Locate the cell with the specified text and output its [x, y] center coordinate. 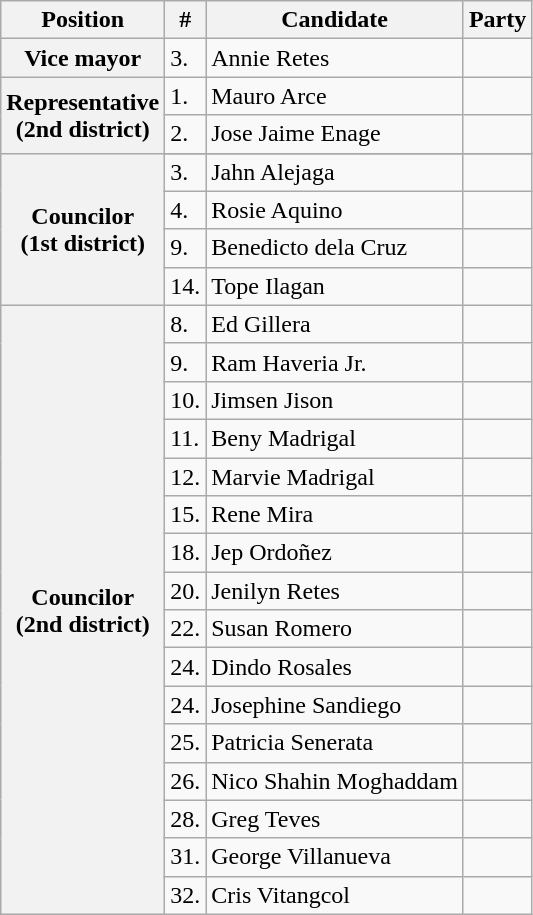
Rene Mira [335, 515]
25. [186, 743]
26. [186, 781]
Jose Jaime Enage [335, 134]
Councilor(2nd district) [83, 610]
14. [186, 286]
18. [186, 553]
8. [186, 324]
Ram Haveria Jr. [335, 362]
32. [186, 895]
Beny Madrigal [335, 438]
Candidate [335, 20]
Josephine Sandiego [335, 705]
1. [186, 96]
Tope Ilagan [335, 286]
31. [186, 857]
11. [186, 438]
Cris Vitangcol [335, 895]
22. [186, 629]
Marvie Madrigal [335, 477]
Jimsen Jison [335, 400]
George Villanueva [335, 857]
10. [186, 400]
20. [186, 591]
Mauro Arce [335, 96]
2. [186, 134]
Vice mayor [83, 58]
Rosie Aquino [335, 210]
Jep Ordoñez [335, 553]
Jenilyn Retes [335, 591]
Benedicto dela Cruz [335, 248]
Ed Gillera [335, 324]
Jahn Alejaga [335, 172]
Greg Teves [335, 819]
15. [186, 515]
Susan Romero [335, 629]
Position [83, 20]
Party [497, 20]
4. [186, 210]
Councilor(1st district) [83, 229]
12. [186, 477]
Annie Retes [335, 58]
Nico Shahin Moghaddam [335, 781]
28. [186, 819]
Patricia Senerata [335, 743]
Representative(2nd district) [83, 115]
Dindo Rosales [335, 667]
# [186, 20]
